Identify which cell holds the provided text, then report its [X, Y] central coordinate. 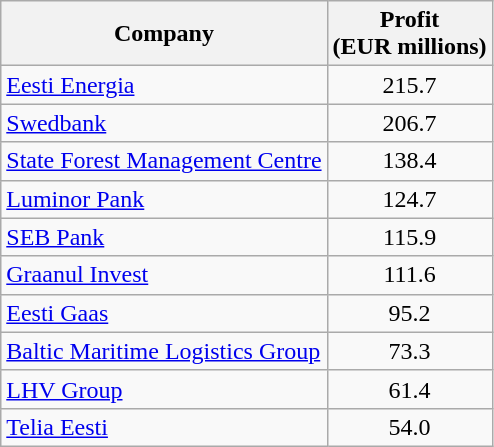
206.7 [410, 123]
111.6 [410, 275]
61.4 [410, 389]
Baltic Maritime Logistics Group [164, 351]
Luminor Pank [164, 199]
95.2 [410, 313]
54.0 [410, 427]
124.7 [410, 199]
State Forest Management Centre [164, 161]
Telia Eesti [164, 427]
73.3 [410, 351]
Eesti Energia [164, 85]
215.7 [410, 85]
138.4 [410, 161]
115.9 [410, 237]
Eesti Gaas [164, 313]
Swedbank [164, 123]
Profit(EUR millions) [410, 34]
Graanul Invest [164, 275]
SEB Pank [164, 237]
LHV Group [164, 389]
Company [164, 34]
